Search for the cell housing the specified text and yield its (X, Y) center coordinate. 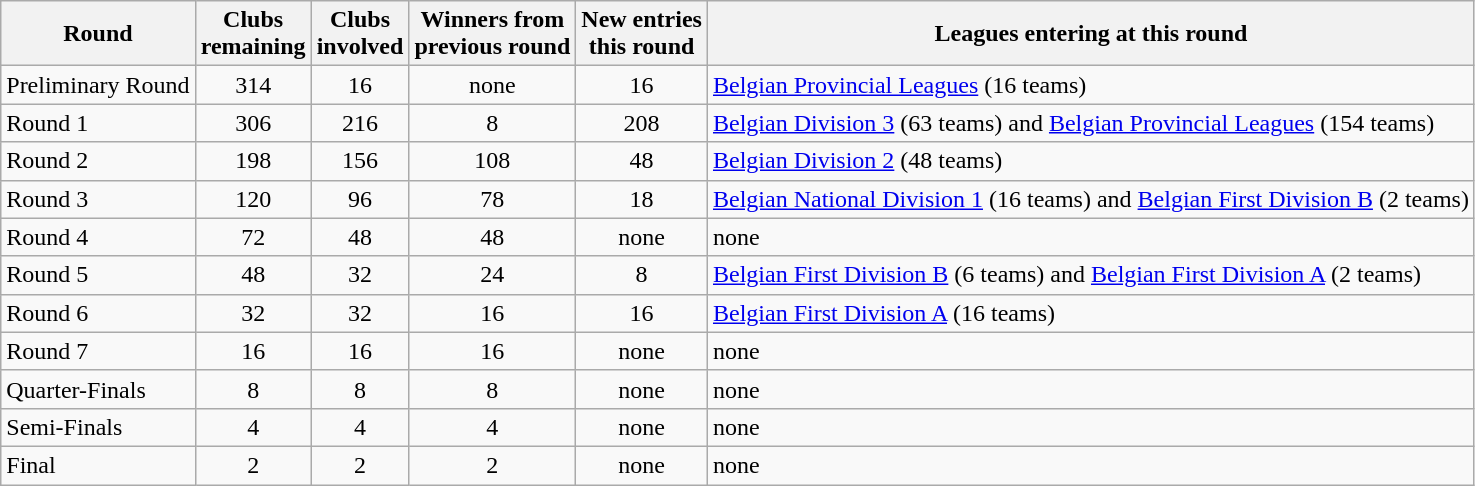
216 (360, 123)
Round 3 (98, 199)
Clubsremaining (253, 34)
Preliminary Round (98, 85)
78 (492, 199)
Round 4 (98, 237)
306 (253, 123)
Belgian First Division B (6 teams) and Belgian First Division A (2 teams) (1090, 275)
Winners fromprevious round (492, 34)
Quarter-Finals (98, 389)
Belgian Division 3 (63 teams) and Belgian Provincial Leagues (154 teams) (1090, 123)
120 (253, 199)
Clubsinvolved (360, 34)
Round 1 (98, 123)
24 (492, 275)
Belgian Division 2 (48 teams) (1090, 161)
Belgian First Division A (16 teams) (1090, 313)
Final (98, 465)
108 (492, 161)
Round 2 (98, 161)
New entriesthis round (642, 34)
Belgian National Division 1 (16 teams) and Belgian First Division B (2 teams) (1090, 199)
Round 7 (98, 351)
Semi-Finals (98, 427)
156 (360, 161)
Belgian Provincial Leagues (16 teams) (1090, 85)
96 (360, 199)
72 (253, 237)
Leagues entering at this round (1090, 34)
208 (642, 123)
314 (253, 85)
Round 5 (98, 275)
Round 6 (98, 313)
18 (642, 199)
198 (253, 161)
Round (98, 34)
